Pinpoint the cell where the given text exists, returning its [X, Y] midpoint coordinate. 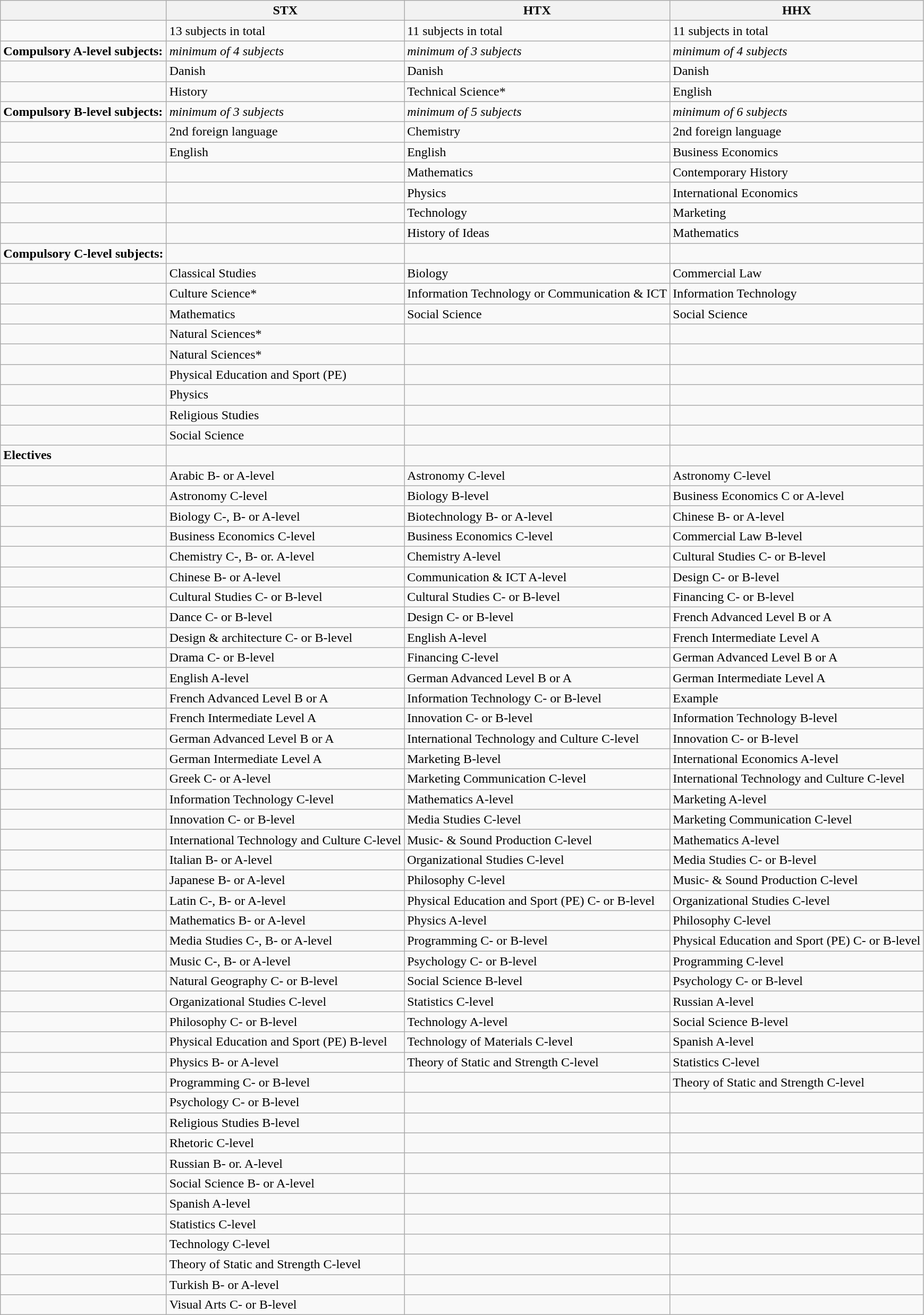
Information Technology C-level [285, 799]
Information Technology or Communication & ICT [537, 294]
Physics B- or A-level [285, 1062]
Business Economics [797, 152]
Technology [537, 213]
Marketing B-level [537, 759]
Technology C-level [285, 1244]
Physical Education and Sport (PE) B-level [285, 1042]
History of Ideas [537, 233]
HHX [797, 11]
Technology A-level [537, 1022]
Media Studies C-level [537, 819]
Information Technology C- or B-level [537, 698]
Biology C-, B- or A-level [285, 516]
Physical Education and Sport (PE) [285, 375]
Music C-, B- or A-level [285, 961]
Compulsory B-level subjects: [83, 112]
Culture Science* [285, 294]
13 subjects in total [285, 31]
Biology [537, 274]
Information Technology [797, 294]
Financing C- or B-level [797, 597]
Information Technology B-level [797, 718]
Russian A-level [797, 1002]
Philosophy C- or B-level [285, 1022]
Visual Arts C- or B-level [285, 1305]
International Economics A-level [797, 759]
minimum of 5 subjects [537, 112]
Commercial Law B-level [797, 536]
Marketing A-level [797, 799]
Contemporary History [797, 172]
Example [797, 698]
Rhetoric C-level [285, 1143]
Media Studies C-, B- or A-level [285, 941]
Social Science B- or A-level [285, 1183]
HTX [537, 11]
Italian B- or A-level [285, 860]
minimum of 6 subjects [797, 112]
Religious Studies [285, 415]
Turkish B- or A-level [285, 1285]
Latin C-, B- or A-level [285, 901]
Russian B- or. A-level [285, 1163]
Technical Science* [537, 91]
Biotechnology B- or A-level [537, 516]
Business Economics C or A-level [797, 496]
Technology of Materials C-level [537, 1042]
International Economics [797, 192]
Dance C- or B-level [285, 617]
Marketing [797, 213]
Compulsory C-level subjects: [83, 253]
Media Studies C- or B-level [797, 860]
Electives [83, 455]
Mathematics B- or A-level [285, 921]
Compulsory A-level subjects: [83, 51]
STX [285, 11]
Chemistry A-level [537, 556]
Drama C- or B-level [285, 658]
Religious Studies B-level [285, 1123]
Greek C- or A-level [285, 779]
Programming C-level [797, 961]
Design & architecture C- or B-level [285, 638]
Japanese B- or A-level [285, 880]
Financing C-level [537, 658]
Chemistry [537, 132]
Arabic B- or A-level [285, 476]
Chemistry C-, B- or. A-level [285, 556]
Physics A-level [537, 921]
Communication & ICT A-level [537, 576]
Commercial Law [797, 274]
Biology B-level [537, 496]
History [285, 91]
Natural Geography C- or B-level [285, 981]
Classical Studies [285, 274]
